From the cell containing the given text, extract its center point as (X, Y) coordinate. 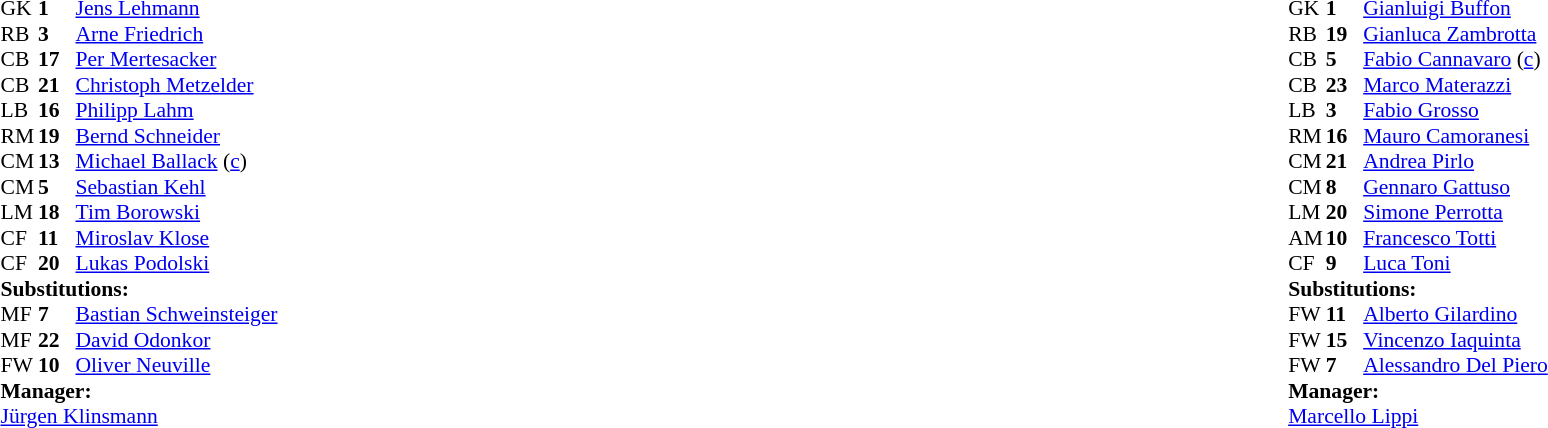
AM (1307, 238)
Alessandro Del Piero (1456, 365)
Arne Friedrich (177, 34)
Alberto Gilardino (1456, 315)
Francesco Totti (1456, 238)
Gennaro Gattuso (1456, 187)
Tim Borowski (177, 213)
Michael Ballack (c) (177, 161)
23 (1345, 85)
Bernd Schneider (177, 136)
Oliver Neuville (177, 365)
13 (57, 161)
Miroslav Klose (177, 238)
David Odonkor (177, 340)
Andrea Pirlo (1456, 161)
Bastian Schweinsteiger (177, 315)
8 (1345, 187)
Gianluca Zambrotta (1456, 34)
Per Mertesacker (177, 59)
Mauro Camoranesi (1456, 136)
Marco Materazzi (1456, 85)
Fabio Grosso (1456, 111)
Philipp Lahm (177, 111)
Luca Toni (1456, 263)
Simone Perrotta (1456, 213)
22 (57, 340)
Sebastian Kehl (177, 187)
Vincenzo Iaquinta (1456, 340)
15 (1345, 340)
18 (57, 213)
Christoph Metzelder (177, 85)
Lukas Podolski (177, 263)
Fabio Cannavaro (c) (1456, 59)
17 (57, 59)
9 (1345, 263)
